Find where the given text appears and provide that cell's center as [X, Y] coordinate. 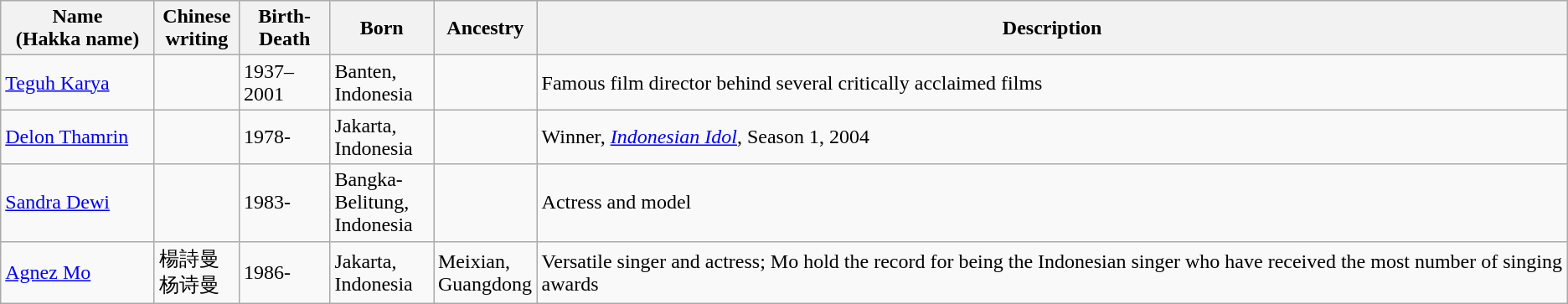
Sandra Dewi [78, 203]
1978- [285, 137]
Description [1052, 28]
Bangka-Belitung, Indonesia [382, 203]
1986- [285, 272]
1937–2001 [285, 82]
Meixian, Guangdong [486, 272]
Born [382, 28]
楊詩曼杨诗曼 [196, 272]
Ancestry [486, 28]
Banten, Indonesia [382, 82]
Agnez Mo [78, 272]
Teguh Karya [78, 82]
Winner, Indonesian Idol, Season 1, 2004 [1052, 137]
1983- [285, 203]
Versatile singer and actress; Mo hold the record for being the Indonesian singer who have received the most number of singing awards [1052, 272]
Chinese writing [196, 28]
Famous film director behind several critically acclaimed films [1052, 82]
Name(Hakka name) [78, 28]
Actress and model [1052, 203]
Delon Thamrin [78, 137]
Birth-Death [285, 28]
